Return (x, y) of the center of cell containing provided text 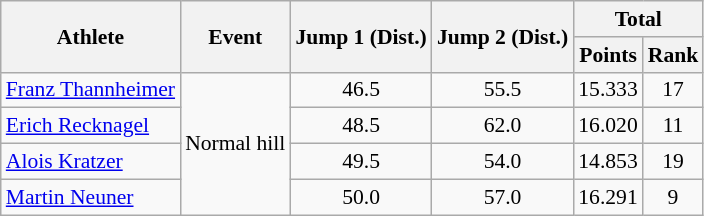
16.020 (608, 126)
Martin Neuner (90, 197)
Points (608, 55)
Jump 1 (Dist.) (360, 36)
Event (235, 36)
55.5 (502, 90)
54.0 (502, 162)
9 (674, 197)
46.5 (360, 90)
17 (674, 90)
Erich Recknagel (90, 126)
Normal hill (235, 143)
50.0 (360, 197)
Athlete (90, 36)
62.0 (502, 126)
57.0 (502, 197)
Jump 2 (Dist.) (502, 36)
14.853 (608, 162)
Franz Thannheimer (90, 90)
Alois Kratzer (90, 162)
11 (674, 126)
16.291 (608, 197)
19 (674, 162)
48.5 (360, 126)
15.333 (608, 90)
Rank (674, 55)
49.5 (360, 162)
Total (638, 19)
